Return the (x, y) coordinate for the center point of the cell that contains the specified text.  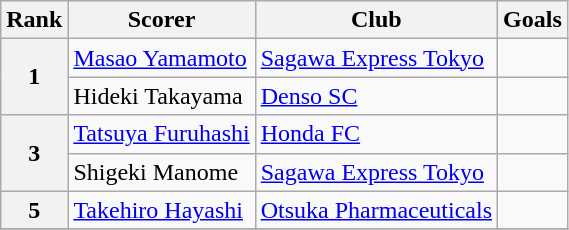
Denso SC (376, 96)
5 (34, 210)
Goals (533, 20)
Honda FC (376, 134)
Takehiro Hayashi (162, 210)
1 (34, 77)
Rank (34, 20)
Tatsuya Furuhashi (162, 134)
Club (376, 20)
Scorer (162, 20)
Shigeki Manome (162, 172)
3 (34, 153)
Masao Yamamoto (162, 58)
Otsuka Pharmaceuticals (376, 210)
Hideki Takayama (162, 96)
